Scan for the cell matching the given text and deliver its (x, y) coordinate at center. 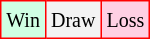
Win (24, 20)
Draw (72, 20)
Loss (126, 20)
